Identify which cell holds the provided text, then report its [X, Y] central coordinate. 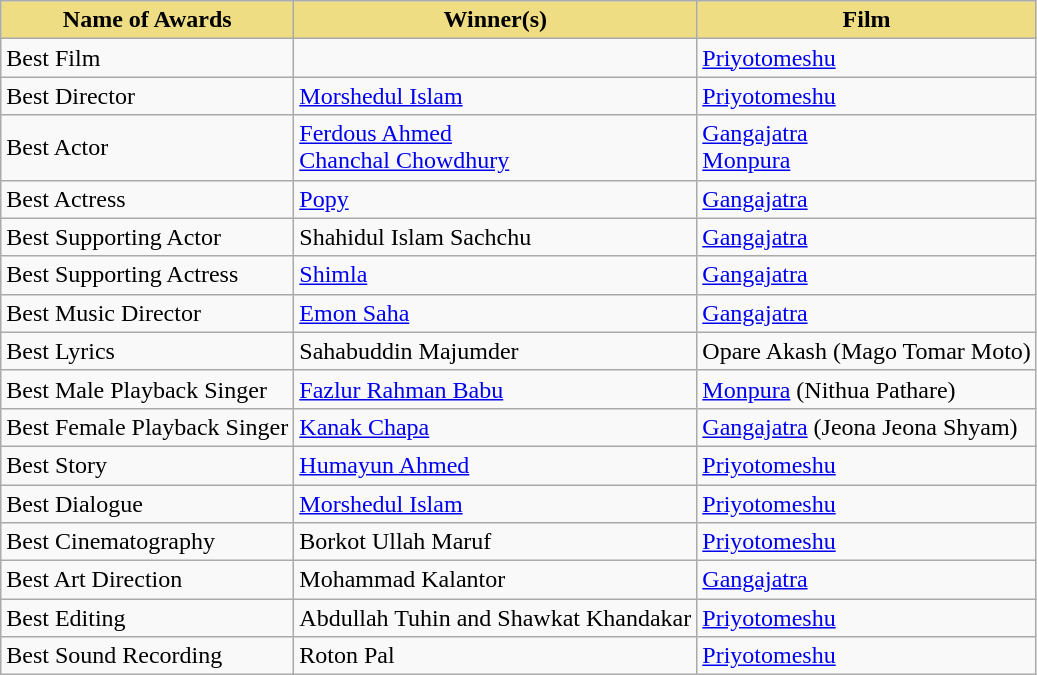
Best Film [148, 58]
Emon Saha [496, 313]
Popy [496, 199]
Ferdous AhmedChanchal Chowdhury [496, 148]
Kanak Chapa [496, 427]
Abdullah Tuhin and Shawkat Khandakar [496, 618]
Best Music Director [148, 313]
Best Art Direction [148, 580]
GangajatraMonpura [867, 148]
Best Editing [148, 618]
Best Cinematography [148, 542]
Best Actor [148, 148]
Opare Akash (Mago Tomar Moto) [867, 351]
Best Sound Recording [148, 656]
Sahabuddin Majumder [496, 351]
Fazlur Rahman Babu [496, 389]
Gangajatra (Jeona Jeona Shyam) [867, 427]
Best Dialogue [148, 503]
Humayun Ahmed [496, 465]
Best Story [148, 465]
Borkot Ullah Maruf [496, 542]
Name of Awards [148, 20]
Best Actress [148, 199]
Best Supporting Actor [148, 237]
Best Lyrics [148, 351]
Shimla [496, 275]
Mohammad Kalantor [496, 580]
Shahidul Islam Sachchu [496, 237]
Roton Pal [496, 656]
Best Director [148, 96]
Film [867, 20]
Best Female Playback Singer [148, 427]
Monpura (Nithua Pathare) [867, 389]
Best Supporting Actress [148, 275]
Winner(s) [496, 20]
Best Male Playback Singer [148, 389]
